For the text-containing cell, return its midpoint in [x, y] coordinate format. 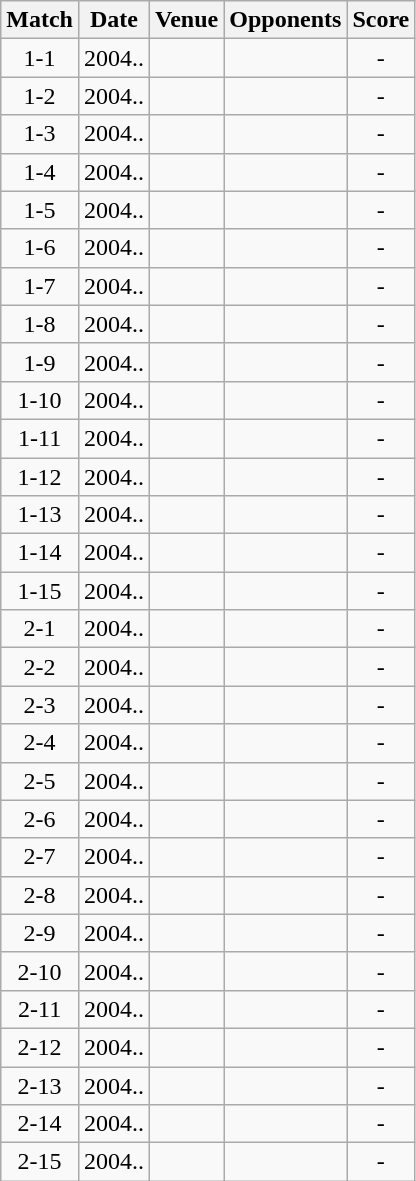
Date [114, 20]
1-5 [40, 210]
1-4 [40, 172]
2-9 [40, 933]
1-2 [40, 96]
2-14 [40, 1124]
2-1 [40, 629]
1-15 [40, 591]
2-15 [40, 1162]
2-5 [40, 781]
2-3 [40, 705]
1-13 [40, 515]
2-12 [40, 1047]
Venue [187, 20]
1-14 [40, 553]
1-10 [40, 400]
2-6 [40, 819]
2-7 [40, 857]
1-12 [40, 477]
1-1 [40, 58]
2-11 [40, 1009]
1-6 [40, 248]
2-10 [40, 971]
2-8 [40, 895]
1-11 [40, 438]
2-2 [40, 667]
2-13 [40, 1085]
2-4 [40, 743]
Match [40, 20]
Opponents [286, 20]
1-7 [40, 286]
1-3 [40, 134]
1-8 [40, 324]
Score [381, 20]
1-9 [40, 362]
